Identify which cell holds the provided text, then report its [x, y] central coordinate. 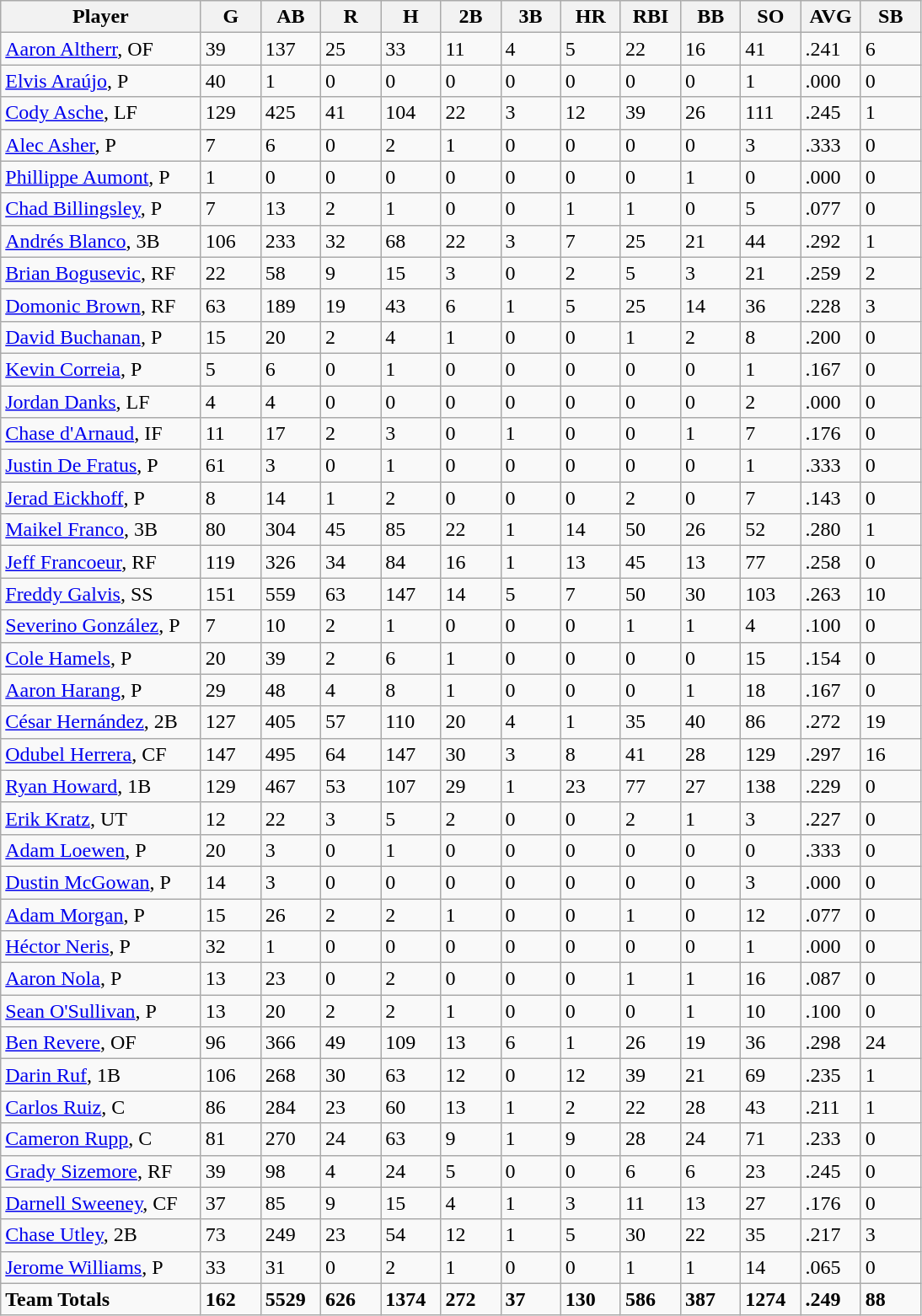
.065 [831, 1267]
.227 [831, 818]
.211 [831, 1107]
96 [231, 1043]
.258 [831, 562]
626 [351, 1299]
Darnell Sweeney, CF [101, 1203]
387 [711, 1299]
Team Totals [101, 1299]
.229 [831, 786]
405 [290, 722]
58 [290, 273]
.241 [831, 49]
Phillippe Aumont, P [101, 177]
1274 [770, 1299]
Elvis Araújo, P [101, 81]
284 [290, 1107]
R [351, 17]
Aaron Altherr, OF [101, 49]
44 [770, 241]
Cody Asche, LF [101, 113]
61 [231, 466]
18 [770, 690]
Odubel Herrera, CF [101, 754]
RBI [651, 17]
104 [411, 113]
31 [290, 1267]
137 [290, 49]
71 [770, 1139]
.292 [831, 241]
Ben Revere, OF [101, 1043]
Kevin Correia, P [101, 369]
.154 [831, 658]
.249 [831, 1299]
Erik Kratz, UT [101, 818]
425 [290, 113]
Chase Utley, 2B [101, 1235]
3B [531, 17]
AVG [831, 17]
Aaron Harang, P [101, 690]
81 [231, 1139]
57 [351, 722]
.200 [831, 337]
366 [290, 1043]
138 [770, 786]
Darin Ruf, 1B [101, 1075]
HR [590, 17]
Jerad Eickhoff, P [101, 498]
268 [290, 1075]
559 [290, 594]
Justin De Fratus, P [101, 466]
Sean O'Sullivan, P [101, 1011]
G [231, 17]
107 [411, 786]
.259 [831, 273]
.235 [831, 1075]
Maikel Franco, 3B [101, 530]
David Buchanan, P [101, 337]
467 [290, 786]
270 [290, 1139]
Carlos Ruiz, C [101, 1107]
Adam Loewen, P [101, 850]
Player [101, 17]
Adam Morgan, P [101, 914]
127 [231, 722]
Severino González, P [101, 626]
109 [411, 1043]
Freddy Galvis, SS [101, 594]
SO [770, 17]
103 [770, 594]
68 [411, 241]
54 [411, 1235]
304 [290, 530]
.263 [831, 594]
Dustin McGowan, P [101, 882]
Cameron Rupp, C [101, 1139]
1374 [411, 1299]
Chad Billingsley, P [101, 209]
69 [770, 1075]
48 [290, 690]
2B [470, 17]
52 [770, 530]
88 [890, 1299]
249 [290, 1235]
.280 [831, 530]
272 [470, 1299]
.143 [831, 498]
151 [231, 594]
AB [290, 17]
189 [290, 305]
.217 [831, 1235]
.298 [831, 1043]
80 [231, 530]
Jerome Williams, P [101, 1267]
.272 [831, 722]
49 [351, 1043]
53 [351, 786]
.297 [831, 754]
Ryan Howard, 1B [101, 786]
34 [351, 562]
Aaron Nola, P [101, 979]
H [411, 17]
.228 [831, 305]
Héctor Neris, P [101, 947]
586 [651, 1299]
130 [590, 1299]
.087 [831, 979]
Chase d'Arnaud, IF [101, 434]
SB [890, 17]
495 [290, 754]
326 [290, 562]
BB [711, 17]
162 [231, 1299]
60 [411, 1107]
Grady Sizemore, RF [101, 1171]
Alec Asher, P [101, 145]
84 [411, 562]
Cole Hamels, P [101, 658]
Domonic Brown, RF [101, 305]
.233 [831, 1139]
Jeff Francoeur, RF [101, 562]
73 [231, 1235]
17 [290, 434]
César Hernández, 2B [101, 722]
5529 [290, 1299]
119 [231, 562]
111 [770, 113]
64 [351, 754]
110 [411, 722]
Andrés Blanco, 3B [101, 241]
Brian Bogusevic, RF [101, 273]
Jordan Danks, LF [101, 402]
233 [290, 241]
98 [290, 1171]
